Scan for the cell matching the given text and deliver its (X, Y) coordinate at center. 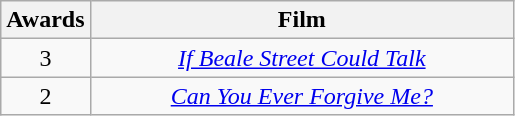
2 (46, 96)
Can You Ever Forgive Me? (302, 96)
If Beale Street Could Talk (302, 58)
3 (46, 58)
Film (302, 20)
Awards (46, 20)
